Extract the [X, Y] coordinate from the center of the cell holding the provided text.  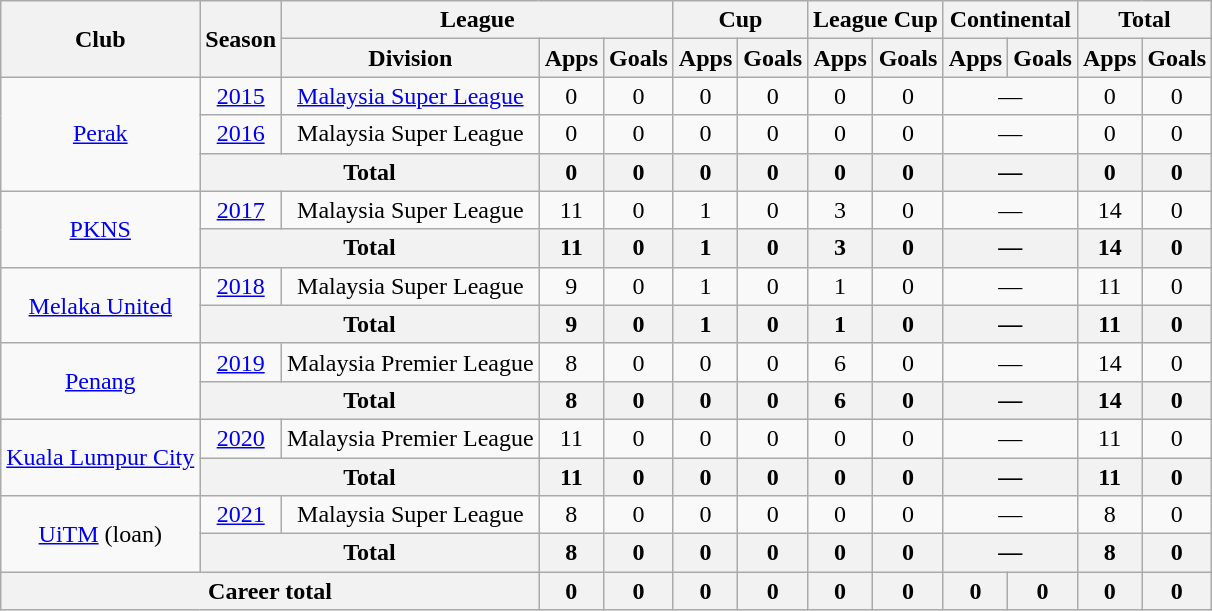
2020 [241, 438]
Season [241, 39]
Penang [100, 381]
2017 [241, 210]
League [478, 20]
Continental [1010, 20]
2021 [241, 515]
Perak [100, 134]
UiTM (loan) [100, 534]
2018 [241, 286]
2019 [241, 362]
Club [100, 39]
2016 [241, 134]
Kuala Lumpur City [100, 457]
Career total [270, 591]
Melaka United [100, 305]
2015 [241, 96]
League Cup [876, 20]
Division [411, 58]
Cup [740, 20]
PKNS [100, 229]
